Detect which cell encompasses the target text, then output its (x, y) center coordinate. 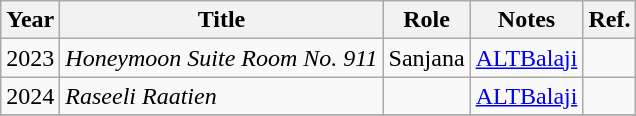
Notes (526, 20)
Ref. (610, 20)
Role (426, 20)
Raseeli Raatien (222, 96)
Title (222, 20)
Year (30, 20)
Honeymoon Suite Room No. 911 (222, 58)
2024 (30, 96)
2023 (30, 58)
Sanjana (426, 58)
